Return [X, Y] of the center of cell containing provided text 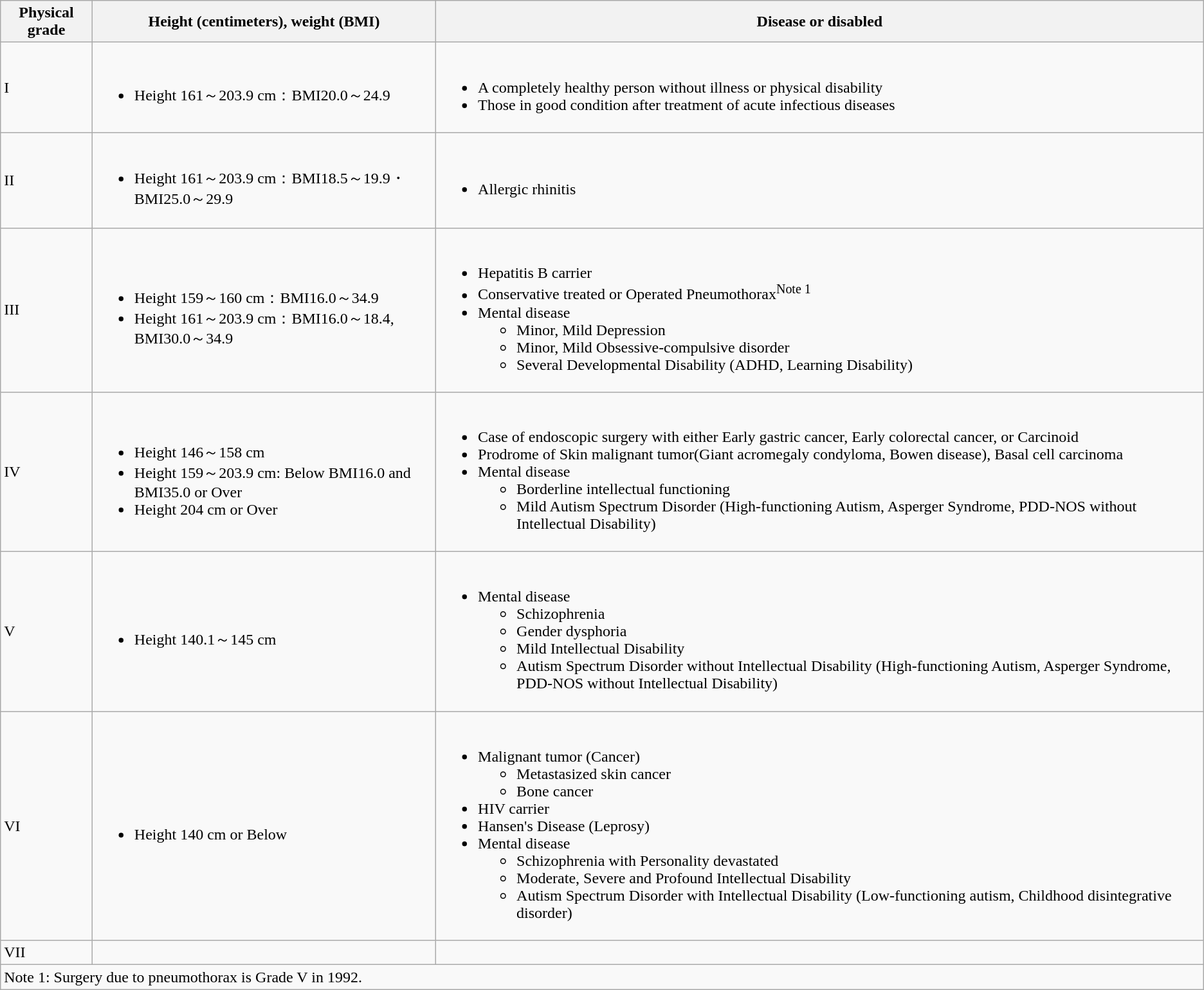
II [46, 180]
III [46, 310]
Height (centimeters), weight (BMI) [264, 22]
VII [46, 953]
A completely healthy person without illness or physical disabilityThose in good condition after treatment of acute infectious diseases [820, 87]
Height 161～203.9 cm：BMI18.5～19.9・BMI25.0～29.9 [264, 180]
Physical grade [46, 22]
Height 140.1～145 cm [264, 632]
I [46, 87]
VI [46, 826]
Note 1: Surgery due to pneumothorax is Grade V in 1992. [602, 977]
V [46, 632]
Disease or disabled [820, 22]
Height 159～160 cm：BMI16.0～34.9Height 161～203.9 cm：BMI16.0～18.4, BMI30.0～34.9 [264, 310]
Allergic rhinitis [820, 180]
Height 140 cm or Below [264, 826]
Height 146～158 cmHeight 159～203.9 cm: Below BMI16.0 and BMI35.0 or OverHeight 204 cm or Over [264, 472]
Height 161～203.9 cm：BMI20.0～24.9 [264, 87]
IV [46, 472]
